Determine the (X, Y) coordinate at the center of the cell enclosing the given text.  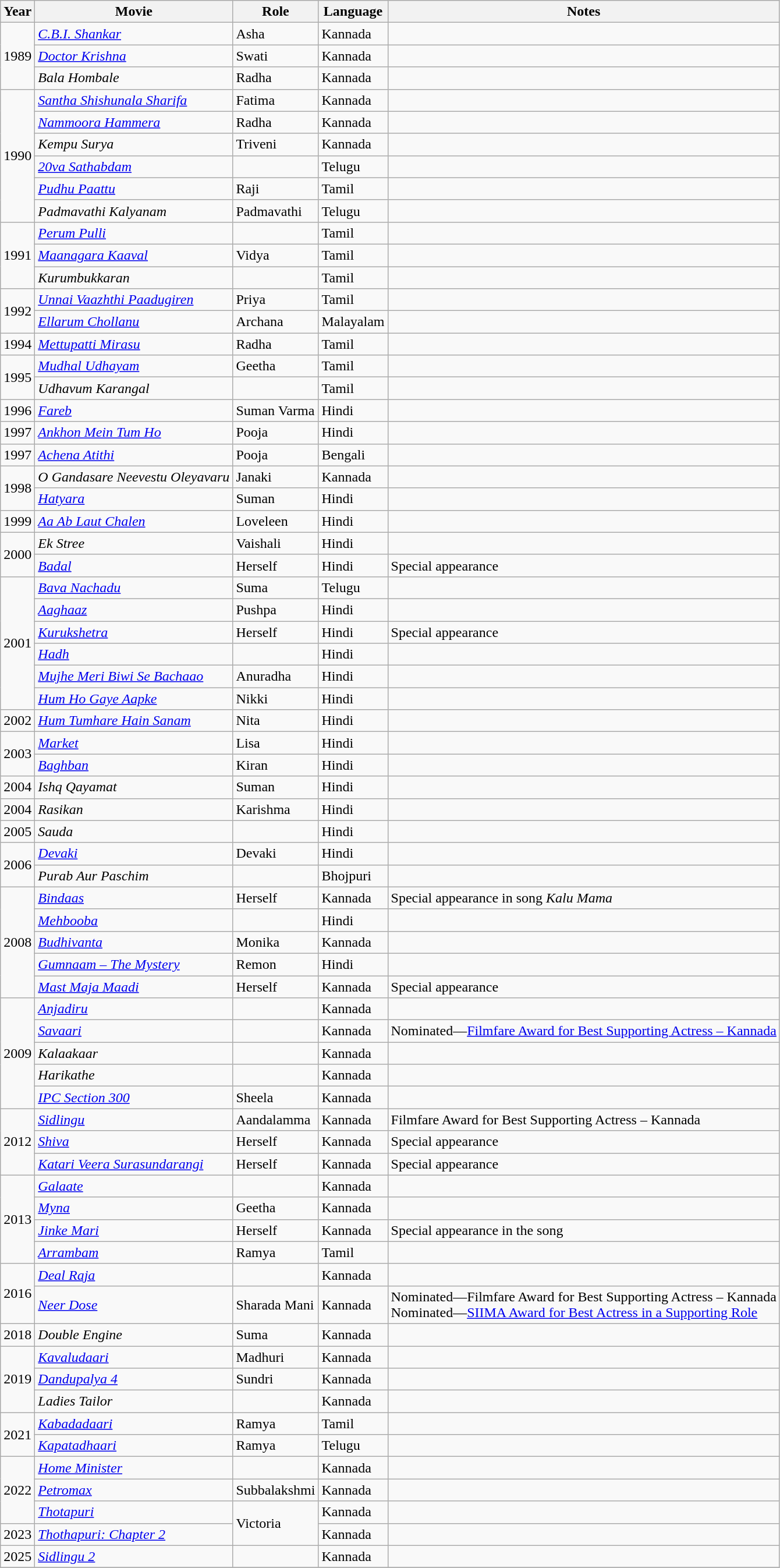
Kabadadaari (134, 1424)
Fatima (276, 100)
Perum Pulli (134, 233)
Lisa (276, 743)
Padmavathi (276, 211)
Doctor Krishna (134, 56)
Vaishali (276, 543)
Vidya (276, 255)
Myna (134, 1208)
Achena Atithi (134, 455)
Sundri (276, 1379)
Movie (134, 12)
20va Sathabdam (134, 167)
Budhivanta (134, 942)
Maanagara Kaaval (134, 255)
Bengali (353, 455)
2002 (17, 721)
Victoria (276, 1523)
Language (353, 12)
O Gandasare Neevestu Oleyavaru (134, 477)
Shiva (134, 1142)
2019 (17, 1379)
Mehbooba (134, 920)
Bala Hombale (134, 78)
Role (276, 12)
Kempu Surya (134, 144)
1995 (17, 377)
2006 (17, 865)
Kurukshetra (134, 632)
2016 (17, 1294)
Sidlingu (134, 1120)
Special appearance in song Kalu Mama (583, 898)
Anjadiru (134, 1009)
Galaate (134, 1186)
2025 (17, 1556)
Raji (276, 189)
Subbalakshmi (276, 1490)
Udhavum Karangal (134, 388)
Swati (276, 56)
Archana (276, 322)
Madhuri (276, 1357)
IPC Section 300 (134, 1098)
Kurumbukkaran (134, 278)
2013 (17, 1219)
Hatyara (134, 499)
2023 (17, 1534)
Kiran (276, 765)
Ellarum Chollanu (134, 322)
Hum Tumhare Hain Sanam (134, 721)
1992 (17, 311)
2021 (17, 1435)
1999 (17, 521)
Ek Stree (134, 543)
Mudhal Udhayam (134, 366)
Harikathe (134, 1075)
1990 (17, 155)
Savaari (134, 1031)
Rasikan (134, 809)
Suman Varma (276, 410)
2012 (17, 1142)
Aaghaaz (134, 610)
Purab Aur Paschim (134, 876)
Neer Dose (134, 1304)
Jinke Mari (134, 1230)
Kalaakaar (134, 1053)
2018 (17, 1335)
2009 (17, 1053)
Anuradha (276, 677)
1996 (17, 410)
Bindaas (134, 898)
Ishq Qayamat (134, 787)
Hum Ho Gaye Aapke (134, 699)
Karishma (276, 809)
Ankhon Mein Tum Ho (134, 433)
Bhojpuri (353, 876)
Kapatadhaari (134, 1446)
2003 (17, 754)
2008 (17, 942)
2001 (17, 643)
Petromax (134, 1490)
Filmfare Award for Best Supporting Actress – Kannada (583, 1120)
Dandupalya 4 (134, 1379)
Market (134, 743)
Asha (276, 34)
Aandalamma (276, 1120)
Remon (276, 964)
Sauda (134, 831)
Sharada Mani (276, 1304)
Fareb (134, 410)
Sheela (276, 1098)
Special appearance in the song (583, 1230)
Loveleen (276, 521)
Notes (583, 12)
Ladies Tailor (134, 1401)
Mast Maja Maadi (134, 987)
Nammoora Hammera (134, 122)
Thothapuri: Chapter 2 (134, 1534)
Aa Ab Laut Chalen (134, 521)
Badal (134, 565)
Home Minister (134, 1468)
Janaki (276, 477)
Thotapuri (134, 1512)
Mujhe Meri Biwi Se Bachaao (134, 677)
Katari Veera Surasundarangi (134, 1164)
2005 (17, 831)
C.B.I. Shankar (134, 34)
Baghban (134, 765)
1991 (17, 255)
1998 (17, 488)
Sidlingu 2 (134, 1556)
Pushpa (276, 610)
Bava Nachadu (134, 587)
1994 (17, 344)
2022 (17, 1490)
Arrambam (134, 1252)
Year (17, 12)
Gumnaam – The Mystery (134, 964)
Deal Raja (134, 1275)
Double Engine (134, 1335)
Malayalam (353, 322)
Unnai Vaazhthi Paadugiren (134, 300)
Nominated—Filmfare Award for Best Supporting Actress – KannadaNominated—SIIMA Award for Best Actress in a Supporting Role (583, 1304)
Priya (276, 300)
Padmavathi Kalyanam (134, 211)
Nominated—Filmfare Award for Best Supporting Actress – Kannada (583, 1031)
Nita (276, 721)
Mettupatti Mirasu (134, 344)
1989 (17, 56)
2000 (17, 554)
Kavaludaari (134, 1357)
Nikki (276, 699)
Santha Shishunala Sharifa (134, 100)
Pudhu Paattu (134, 189)
Monika (276, 942)
Hadh (134, 654)
Triveni (276, 144)
